Find where the given text appears and provide that cell's center as (X, Y) coordinate. 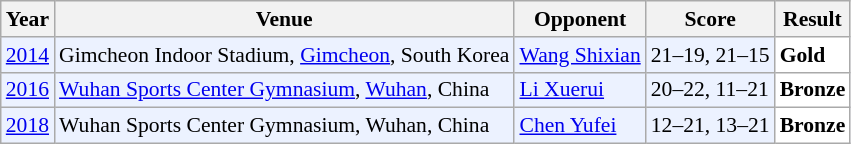
Score (710, 19)
Result (813, 19)
Venue (284, 19)
Gold (813, 55)
Chen Yufei (580, 126)
21–19, 21–15 (710, 55)
2018 (28, 126)
Year (28, 19)
2014 (28, 55)
Opponent (580, 19)
Li Xuerui (580, 90)
2016 (28, 90)
12–21, 13–21 (710, 126)
20–22, 11–21 (710, 90)
Gimcheon Indoor Stadium, Gimcheon, South Korea (284, 55)
Wang Shixian (580, 55)
